Return the (X, Y) coordinate for the center point of the cell that contains the specified text.  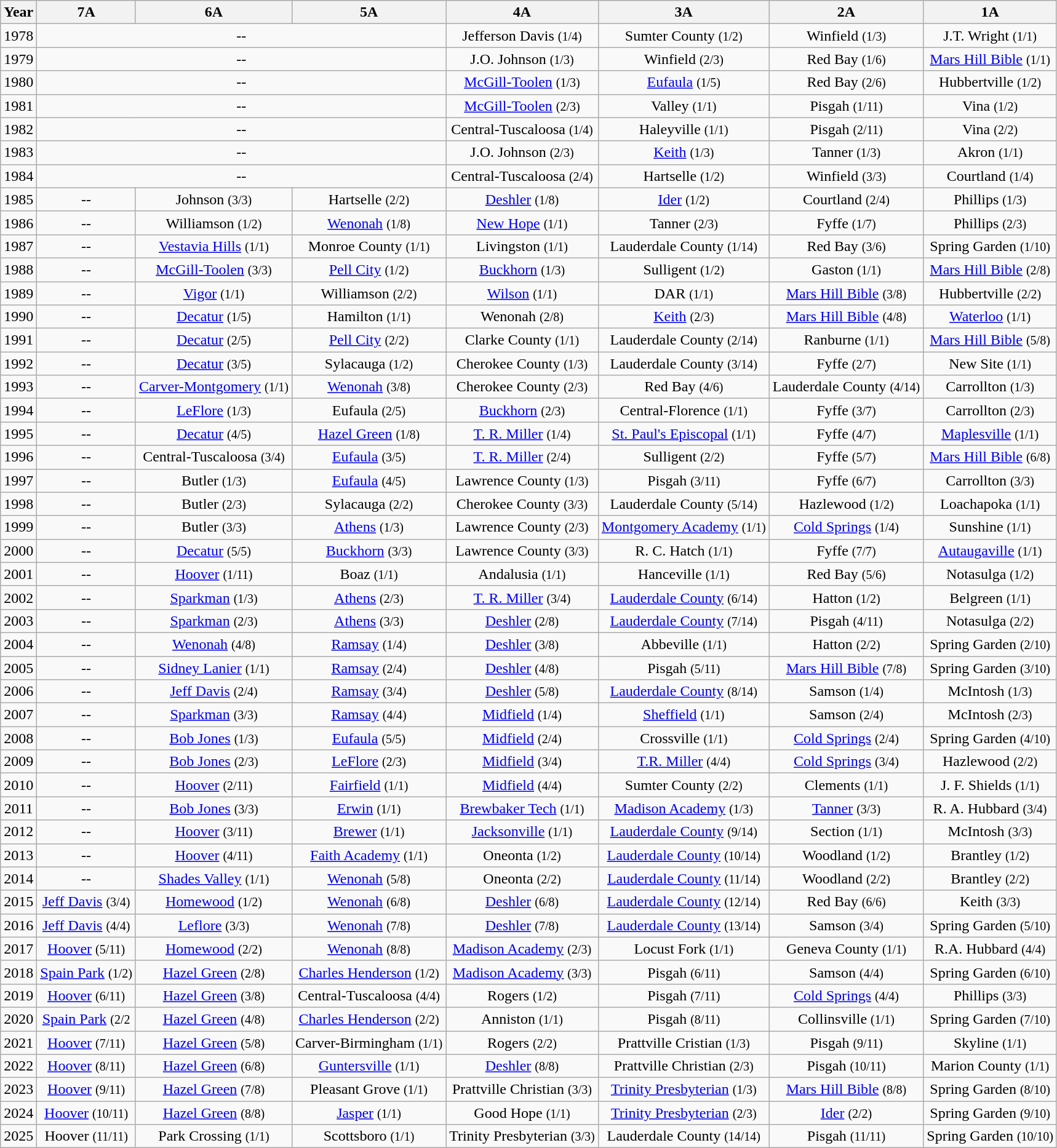
Courtland (1/4) (991, 176)
Midfield (4/4) (522, 785)
Locust Fork (1/1) (684, 949)
Fyffe (1/7) (847, 223)
Buckhorn (3/3) (369, 551)
Lauderdale County (13/14) (684, 925)
Hazel Green (4/8) (213, 1019)
Carver-Montgomery (1/1) (213, 387)
Madison Academy (3/3) (522, 972)
Williamson (1/2) (213, 223)
LeFlore (2/3) (369, 762)
2024 (18, 1113)
Notasulga (2/2) (991, 621)
1992 (18, 364)
Clements (1/1) (847, 785)
Mars Hill Bible (2/8) (991, 269)
Spain Park (2/2 (86, 1019)
Hoover (4/11) (213, 855)
Mars Hill Bible (4/8) (847, 317)
Hazel Green (5/8) (213, 1043)
Pisgah (4/11) (847, 621)
Sparkman (2/3) (213, 621)
Lauderdale County (2/14) (684, 340)
Lauderdale County (14/14) (684, 1136)
1978 (18, 36)
T. R. Miller (2/4) (522, 457)
Charles Henderson (1/2) (369, 972)
McGill-Toolen (3/3) (213, 269)
Valley (1/1) (684, 106)
Midfield (2/4) (522, 738)
Decatur (4/5) (213, 434)
Ramsay (2/4) (369, 668)
Spring Garden (7/10) (991, 1019)
Central-Tuscaloosa (1/4) (522, 129)
1987 (18, 246)
1A (991, 12)
Lauderdale County (1/14) (684, 246)
Spring Garden (1/10) (991, 246)
Red Bay (3/6) (847, 246)
Ramsay (3/4) (369, 692)
Cherokee County (1/3) (522, 364)
2018 (18, 972)
Hoover (10/11) (86, 1113)
Vina (1/2) (991, 106)
Monroe County (1/1) (369, 246)
2019 (18, 995)
McIntosh (1/3) (991, 692)
Homewood (1/2) (213, 902)
Pisgah (8/11) (684, 1019)
Boaz (1/1) (369, 574)
DAR (1/1) (684, 293)
Pisgah (7/11) (684, 995)
Bob Jones (3/3) (213, 808)
Hatton (2/2) (847, 644)
Buckhorn (1/3) (522, 269)
1994 (18, 410)
Williamson (2/2) (369, 293)
McIntosh (3/3) (991, 832)
Leflore (3/3) (213, 925)
Trinity Presbyterian (2/3) (684, 1113)
Red Bay (4/6) (684, 387)
Wenonah (8/8) (369, 949)
1984 (18, 176)
Madison Academy (2/3) (522, 949)
Hanceville (1/1) (684, 574)
Spring Garden (5/10) (991, 925)
Sheffield (1/1) (684, 715)
Hazel Green (1/8) (369, 434)
Abbeville (1/1) (684, 644)
Spring Garden (3/10) (991, 668)
Fyffe (4/7) (847, 434)
2025 (18, 1136)
Deshler (6/8) (522, 902)
Butler (3/3) (213, 527)
Keith (1/3) (684, 153)
Prattville Christian (3/3) (522, 1090)
Lauderdale County (5/14) (684, 504)
Pisgah (10/11) (847, 1066)
Lauderdale County (12/14) (684, 902)
Cold Springs (2/4) (847, 738)
Andalusia (1/1) (522, 574)
Lauderdale County (10/14) (684, 855)
Tanner (3/3) (847, 808)
2004 (18, 644)
Akron (1/1) (991, 153)
Hartselle (2/2) (369, 199)
Wenonah (5/8) (369, 879)
Hoover (9/11) (86, 1090)
Autaugaville (1/1) (991, 551)
Mars Hill Bible (8/8) (847, 1090)
Lauderdale County (8/14) (684, 692)
Fyffe (7/7) (847, 551)
McGill-Toolen (2/3) (522, 106)
Pell City (1/2) (369, 269)
Hazel Green (3/8) (213, 995)
Sparkman (3/3) (213, 715)
Maplesville (1/1) (991, 434)
R. C. Hatch (1/1) (684, 551)
Montgomery Academy (1/1) (684, 527)
Brewer (1/1) (369, 832)
Year (18, 12)
1989 (18, 293)
Decatur (3/5) (213, 364)
T.R. Miller (4/4) (684, 762)
Butler (2/3) (213, 504)
Wenonah (6/8) (369, 902)
Lawrence County (3/3) (522, 551)
Geneva County (1/1) (847, 949)
Lauderdale County (7/14) (684, 621)
Winfield (3/3) (847, 176)
Loachapoka (1/1) (991, 504)
Spring Garden (2/10) (991, 644)
Midfield (1/4) (522, 715)
Ramsay (1/4) (369, 644)
Pisgah (1/11) (847, 106)
Guntersville (1/1) (369, 1066)
Butler (1/3) (213, 480)
New Hope (1/1) (522, 223)
Fyffe (3/7) (847, 410)
Oneonta (2/2) (522, 879)
Mars Hill Bible (5/8) (991, 340)
Woodland (1/2) (847, 855)
2023 (18, 1090)
Jefferson Davis (1/4) (522, 36)
Pisgah (3/11) (684, 480)
Eufaula (2/5) (369, 410)
Fairfield (1/1) (369, 785)
2A (847, 12)
Red Bay (2/6) (847, 82)
Anniston (1/1) (522, 1019)
Tanner (1/3) (847, 153)
Cherokee County (2/3) (522, 387)
Oneonta (1/2) (522, 855)
Spring Garden (10/10) (991, 1136)
Vestavia Hills (1/1) (213, 246)
Wenonah (1/8) (369, 223)
1983 (18, 153)
Midfield (3/4) (522, 762)
Central-Tuscaloosa (4/4) (369, 995)
Fyffe (5/7) (847, 457)
Central-Tuscaloosa (3/4) (213, 457)
R. A. Hubbard (3/4) (991, 808)
Carrollton (3/3) (991, 480)
Ramsay (4/4) (369, 715)
Sulligent (1/2) (684, 269)
1980 (18, 82)
Hoover (3/11) (213, 832)
Phillips (3/3) (991, 995)
2009 (18, 762)
1979 (18, 59)
Deshler (3/8) (522, 644)
2012 (18, 832)
Lauderdale County (9/14) (684, 832)
1995 (18, 434)
2011 (18, 808)
J.T. Wright (1/1) (991, 36)
Fyffe (2/7) (847, 364)
Rogers (1/2) (522, 995)
Samson (4/4) (847, 972)
Clarke County (1/1) (522, 340)
Trinity Presbyterian (3/3) (522, 1136)
Pisgah (11/11) (847, 1136)
Jeff Davis (4/4) (86, 925)
Keith (3/3) (991, 902)
Decatur (1/5) (213, 317)
2008 (18, 738)
Sparkman (1/3) (213, 597)
Shades Valley (1/1) (213, 879)
Wenonah (4/8) (213, 644)
Spain Park (1/2) (86, 972)
1991 (18, 340)
1993 (18, 387)
J.O. Johnson (1/3) (522, 59)
Hoover (8/11) (86, 1066)
Hartselle (1/2) (684, 176)
Pleasant Grove (1/1) (369, 1090)
Erwin (1/1) (369, 808)
6A (213, 12)
Sunshine (1/1) (991, 527)
Marion County (1/1) (991, 1066)
Spring Garden (4/10) (991, 738)
Skyline (1/1) (991, 1043)
2006 (18, 692)
Charles Henderson (2/2) (369, 1019)
Deshler (1/8) (522, 199)
Spring Garden (9/10) (991, 1113)
McIntosh (2/3) (991, 715)
Lauderdale County (11/14) (684, 879)
Faith Academy (1/1) (369, 855)
Eufaula (5/5) (369, 738)
Courtland (2/4) (847, 199)
Pisgah (9/11) (847, 1043)
1988 (18, 269)
2002 (18, 597)
Waterloo (1/1) (991, 317)
2014 (18, 879)
Sulligent (2/2) (684, 457)
Hazel Green (7/8) (213, 1090)
Mars Hill Bible (6/8) (991, 457)
Jacksonville (1/1) (522, 832)
Sumter County (2/2) (684, 785)
Spring Garden (6/10) (991, 972)
Ider (2/2) (847, 1113)
Bob Jones (1/3) (213, 738)
Deshler (7/8) (522, 925)
Park Crossing (1/1) (213, 1136)
Hoover (6/11) (86, 995)
Pisgah (5/11) (684, 668)
Wilson (1/1) (522, 293)
Scottsboro (1/1) (369, 1136)
Brantley (2/2) (991, 879)
Spring Garden (8/10) (991, 1090)
Red Bay (5/6) (847, 574)
Vina (2/2) (991, 129)
Hazel Green (2/8) (213, 972)
3A (684, 12)
1999 (18, 527)
Good Hope (1/1) (522, 1113)
Deshler (5/8) (522, 692)
Sylacauga (2/2) (369, 504)
Bob Jones (2/3) (213, 762)
Carrollton (1/3) (991, 387)
Jeff Davis (2/4) (213, 692)
Buckhorn (2/3) (522, 410)
Sidney Lanier (1/1) (213, 668)
1997 (18, 480)
LeFlore (1/3) (213, 410)
Lawrence County (2/3) (522, 527)
Homewood (2/2) (213, 949)
St. Paul's Episcopal (1/1) (684, 434)
Lauderdale County (4/14) (847, 387)
2010 (18, 785)
Carver-Birmingham (1/1) (369, 1043)
Phillips (2/3) (991, 223)
Jasper (1/1) (369, 1113)
Lauderdale County (6/14) (684, 597)
1982 (18, 129)
Decatur (2/5) (213, 340)
J.O. Johnson (2/3) (522, 153)
R.A. Hubbard (4/4) (991, 949)
1990 (18, 317)
Haleyville (1/1) (684, 129)
Lauderdale County (3/14) (684, 364)
Winfield (2/3) (684, 59)
Hamilton (1/1) (369, 317)
1985 (18, 199)
Hoover (11/11) (86, 1136)
Belgreen (1/1) (991, 597)
Collinsville (1/1) (847, 1019)
Cold Springs (3/4) (847, 762)
Gaston (1/1) (847, 269)
Crossville (1/1) (684, 738)
Jeff Davis (3/4) (86, 902)
Carrollton (2/3) (991, 410)
Tanner (2/3) (684, 223)
Deshler (8/8) (522, 1066)
2017 (18, 949)
Brantley (1/2) (991, 855)
Johnson (3/3) (213, 199)
Eufaula (1/5) (684, 82)
2000 (18, 551)
2022 (18, 1066)
Notasulga (1/2) (991, 574)
Prattville Christian (2/3) (684, 1066)
Eufaula (3/5) (369, 457)
Prattville Cristian (1/3) (684, 1043)
Sumter County (1/2) (684, 36)
Rogers (2/2) (522, 1043)
5A (369, 12)
Livingston (1/1) (522, 246)
Pisgah (6/11) (684, 972)
Mars Hill Bible (3/8) (847, 293)
Ranburne (1/1) (847, 340)
1986 (18, 223)
Cold Springs (1/4) (847, 527)
Mars Hill Bible (1/1) (991, 59)
Hubbertville (2/2) (991, 293)
Sylacauga (1/2) (369, 364)
Trinity Presbyterian (1/3) (684, 1090)
Hoover (7/11) (86, 1043)
Phillips (1/3) (991, 199)
Pell City (2/2) (369, 340)
Brewbaker Tech (1/1) (522, 808)
Athens (3/3) (369, 621)
Decatur (5/5) (213, 551)
Mars Hill Bible (7/8) (847, 668)
Cherokee County (3/3) (522, 504)
Hazlewood (1/2) (847, 504)
T. R. Miller (3/4) (522, 597)
Section (1/1) (847, 832)
2015 (18, 902)
Pisgah (2/11) (847, 129)
Wenonah (2/8) (522, 317)
Athens (2/3) (369, 597)
Hazlewood (2/2) (991, 762)
New Site (1/1) (991, 364)
McGill-Toolen (1/3) (522, 82)
Red Bay (1/6) (847, 59)
T. R. Miller (1/4) (522, 434)
1998 (18, 504)
Samson (1/4) (847, 692)
2005 (18, 668)
1981 (18, 106)
Winfield (1/3) (847, 36)
Hoover (1/11) (213, 574)
7A (86, 12)
Ider (1/2) (684, 199)
Hoover (2/11) (213, 785)
Hoover (5/11) (86, 949)
Keith (2/3) (684, 317)
Wenonah (3/8) (369, 387)
Fyffe (6/7) (847, 480)
Wenonah (7/8) (369, 925)
2001 (18, 574)
Hazel Green (8/8) (213, 1113)
Samson (2/4) (847, 715)
Samson (3/4) (847, 925)
Central-Tuscaloosa (2/4) (522, 176)
Hatton (1/2) (847, 597)
Deshler (2/8) (522, 621)
Madison Academy (1/3) (684, 808)
Cold Springs (4/4) (847, 995)
4A (522, 12)
J. F. Shields (1/1) (991, 785)
2016 (18, 925)
2021 (18, 1043)
2003 (18, 621)
Hazel Green (6/8) (213, 1066)
2007 (18, 715)
Central-Florence (1/1) (684, 410)
Lawrence County (1/3) (522, 480)
Red Bay (6/6) (847, 902)
Hubbertville (1/2) (991, 82)
2013 (18, 855)
Deshler (4/8) (522, 668)
2020 (18, 1019)
Eufaula (4/5) (369, 480)
Woodland (2/2) (847, 879)
Athens (1/3) (369, 527)
1996 (18, 457)
Vigor (1/1) (213, 293)
